Detect which cell encompasses the target text, then output its (x, y) center coordinate. 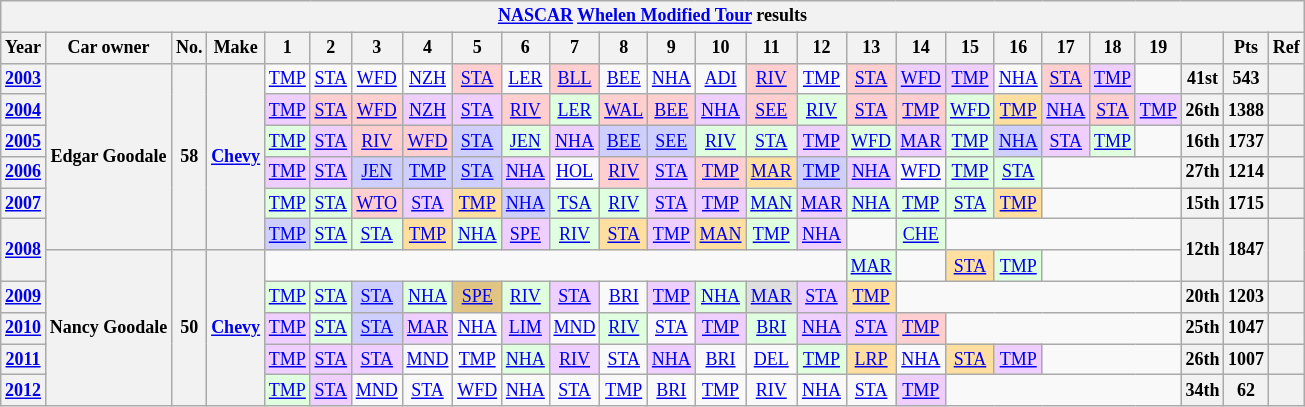
4 (428, 48)
WTO (376, 204)
34th (1202, 390)
2003 (24, 78)
Year (24, 48)
DEL (772, 360)
WAL (624, 110)
2008 (24, 250)
15 (970, 48)
18 (1113, 48)
16th (1202, 140)
2005 (24, 140)
CHE (921, 234)
2 (330, 48)
2004 (24, 110)
1047 (1246, 328)
1203 (1246, 296)
ADI (720, 78)
41st (1202, 78)
5 (478, 48)
10 (720, 48)
11 (772, 48)
1847 (1246, 250)
Car owner (108, 48)
1 (287, 48)
6 (525, 48)
Make (236, 48)
1388 (1246, 110)
Pts (1246, 48)
HOL (574, 172)
50 (190, 328)
2010 (24, 328)
NASCAR Whelen Modified Tour results (652, 16)
27th (1202, 172)
1715 (1246, 204)
19 (1158, 48)
15th (1202, 204)
62 (1246, 390)
Nancy Goodale (108, 328)
2007 (24, 204)
LIM (525, 328)
9 (672, 48)
16 (1018, 48)
2009 (24, 296)
58 (190, 156)
17 (1066, 48)
12th (1202, 250)
20th (1202, 296)
1214 (1246, 172)
14 (921, 48)
543 (1246, 78)
25th (1202, 328)
TSA (574, 204)
2012 (24, 390)
3 (376, 48)
13 (871, 48)
Edgar Goodale (108, 156)
8 (624, 48)
1737 (1246, 140)
LRP (871, 360)
2011 (24, 360)
7 (574, 48)
BLL (574, 78)
1007 (1246, 360)
No. (190, 48)
2006 (24, 172)
12 (822, 48)
Ref (1286, 48)
